Extract the [x, y] coordinate from the center of the cell holding the provided text.  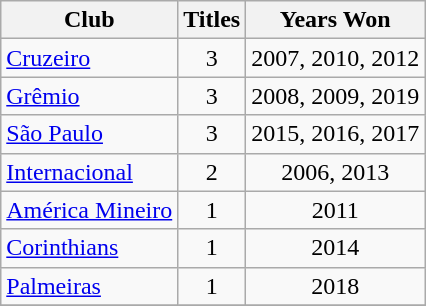
América Mineiro [90, 210]
Club [90, 20]
2018 [336, 286]
2011 [336, 210]
Palmeiras [90, 286]
Corinthians [90, 248]
Titles [212, 20]
2006, 2013 [336, 172]
Years Won [336, 20]
2007, 2010, 2012 [336, 58]
2015, 2016, 2017 [336, 134]
Cruzeiro [90, 58]
Internacional [90, 172]
São Paulo [90, 134]
2014 [336, 248]
Grêmio [90, 96]
2008, 2009, 2019 [336, 96]
2 [212, 172]
